Provide the (X, Y) coordinate of the cell's center where the given text is located.  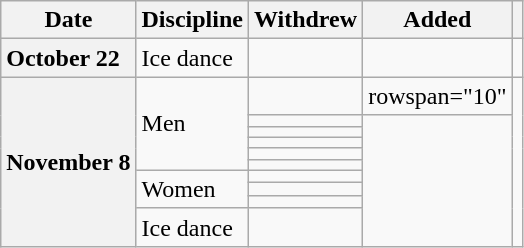
Men (192, 124)
Date (68, 20)
November 8 (68, 162)
rowspan="10" (438, 96)
Discipline (192, 20)
October 22 (68, 58)
Withdrew (305, 20)
Women (192, 189)
Added (438, 20)
